Return the [x, y] coordinate for the center point of the cell that contains the specified text.  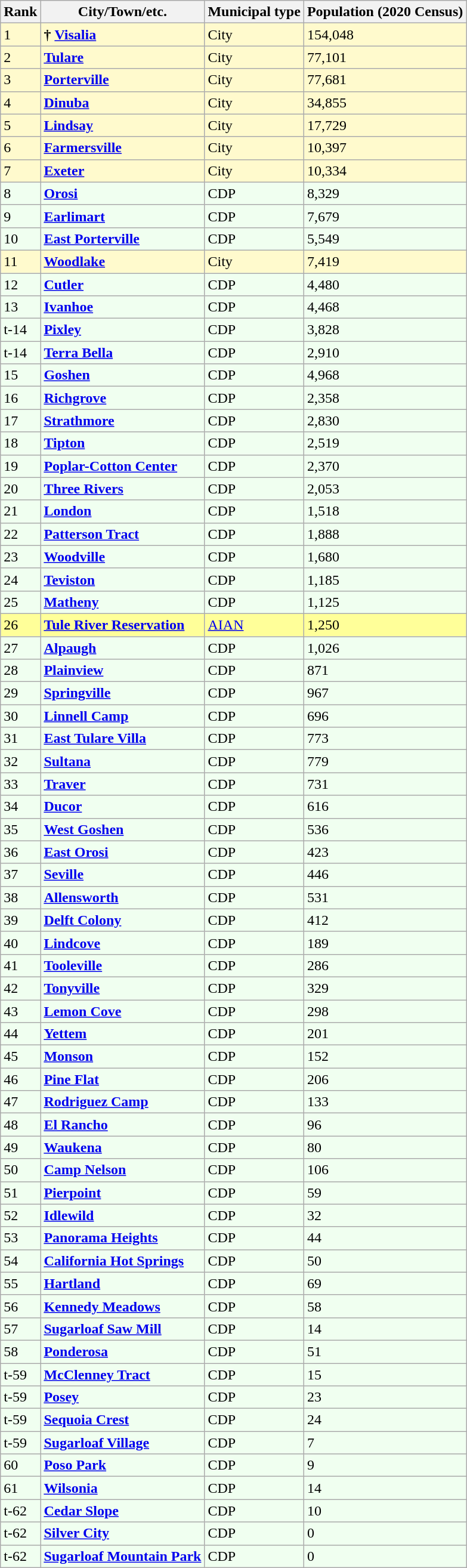
412 [385, 920]
773 [385, 739]
El Rancho [123, 1125]
46 [20, 1079]
4,480 [385, 285]
California Hot Springs [123, 1261]
Tipton [123, 443]
Ivanhoe [123, 307]
Municipal type [254, 12]
536 [385, 829]
446 [385, 875]
616 [385, 807]
19 [20, 466]
Lindcove [123, 943]
27 [20, 647]
Cedar Slope [123, 1511]
3 [20, 80]
Yettem [123, 1034]
22 [20, 534]
17,729 [385, 125]
35 [20, 829]
1,888 [385, 534]
5 [20, 125]
Poso Park [123, 1465]
967 [385, 693]
Porterville [123, 80]
10,334 [385, 171]
Linnell Camp [123, 716]
Springville [123, 693]
61 [20, 1488]
13 [20, 307]
Sultana [123, 761]
1,518 [385, 511]
Goshen [123, 375]
54 [20, 1261]
206 [385, 1079]
Seville [123, 875]
Panorama Heights [123, 1238]
39 [20, 920]
1,125 [385, 602]
34 [20, 807]
16 [20, 398]
Allensworth [123, 897]
Sequoia Crest [123, 1420]
Lemon Cove [123, 1011]
133 [385, 1102]
Sugarloaf Saw Mill [123, 1329]
12 [20, 285]
42 [20, 988]
London [123, 511]
8 [20, 193]
Plainview [123, 671]
2,358 [385, 398]
McClenney Tract [123, 1374]
Ponderosa [123, 1351]
2,830 [385, 421]
329 [385, 988]
City/Town/etc. [123, 12]
2,910 [385, 353]
Terra Bella [123, 353]
17 [20, 421]
Traver [123, 784]
Posey [123, 1397]
Silver City [123, 1533]
2,519 [385, 443]
Patterson Tract [123, 534]
96 [385, 1125]
Waukena [123, 1147]
60 [20, 1465]
21 [20, 511]
152 [385, 1057]
Richgrove [123, 398]
Pixley [123, 330]
531 [385, 897]
Sugarloaf Mountain Park [123, 1556]
201 [385, 1034]
Cutler [123, 285]
Rodriguez Camp [123, 1102]
49 [20, 1147]
Teviston [123, 579]
Lindsay [123, 125]
8,329 [385, 193]
Rank [20, 12]
25 [20, 602]
Tonyville [123, 988]
7,419 [385, 261]
Pierpoint [123, 1193]
East Tulare Villa [123, 739]
Tulare [123, 57]
69 [385, 1283]
1,026 [385, 647]
Woodville [123, 557]
779 [385, 761]
5,549 [385, 239]
298 [385, 1011]
52 [20, 1215]
Ducor [123, 807]
Monson [123, 1057]
55 [20, 1283]
106 [385, 1170]
286 [385, 965]
7,679 [385, 216]
4,968 [385, 375]
77,681 [385, 80]
Hartland [123, 1283]
2,370 [385, 466]
Dinuba [123, 103]
154,048 [385, 35]
38 [20, 897]
59 [385, 1193]
4,468 [385, 307]
Idlewild [123, 1215]
Strathmore [123, 421]
10,397 [385, 148]
2,053 [385, 489]
45 [20, 1057]
11 [20, 261]
Poplar-Cotton Center [123, 466]
East Porterville [123, 239]
Kennedy Meadows [123, 1306]
47 [20, 1102]
40 [20, 943]
871 [385, 671]
53 [20, 1238]
3,828 [385, 330]
30 [20, 716]
56 [20, 1306]
Delft Colony [123, 920]
Wilsonia [123, 1488]
Matheny [123, 602]
77,101 [385, 57]
Population (2020 Census) [385, 12]
Farmersville [123, 148]
31 [20, 739]
20 [20, 489]
43 [20, 1011]
48 [20, 1125]
41 [20, 965]
34,855 [385, 103]
29 [20, 693]
Exeter [123, 171]
West Goshen [123, 829]
189 [385, 943]
36 [20, 852]
37 [20, 875]
1,680 [385, 557]
1 [20, 35]
423 [385, 852]
696 [385, 716]
Alpaugh [123, 647]
26 [20, 625]
33 [20, 784]
Tooleville [123, 965]
AIAN [254, 625]
6 [20, 148]
4 [20, 103]
Tule River Reservation [123, 625]
Orosi [123, 193]
18 [20, 443]
† Visalia [123, 35]
1,250 [385, 625]
Pine Flat [123, 1079]
731 [385, 784]
Earlimart [123, 216]
1,185 [385, 579]
80 [385, 1147]
Woodlake [123, 261]
Three Rivers [123, 489]
2 [20, 57]
East Orosi [123, 852]
28 [20, 671]
Sugarloaf Village [123, 1443]
57 [20, 1329]
Camp Nelson [123, 1170]
